Identify which cell holds the provided text, then report its [x, y] central coordinate. 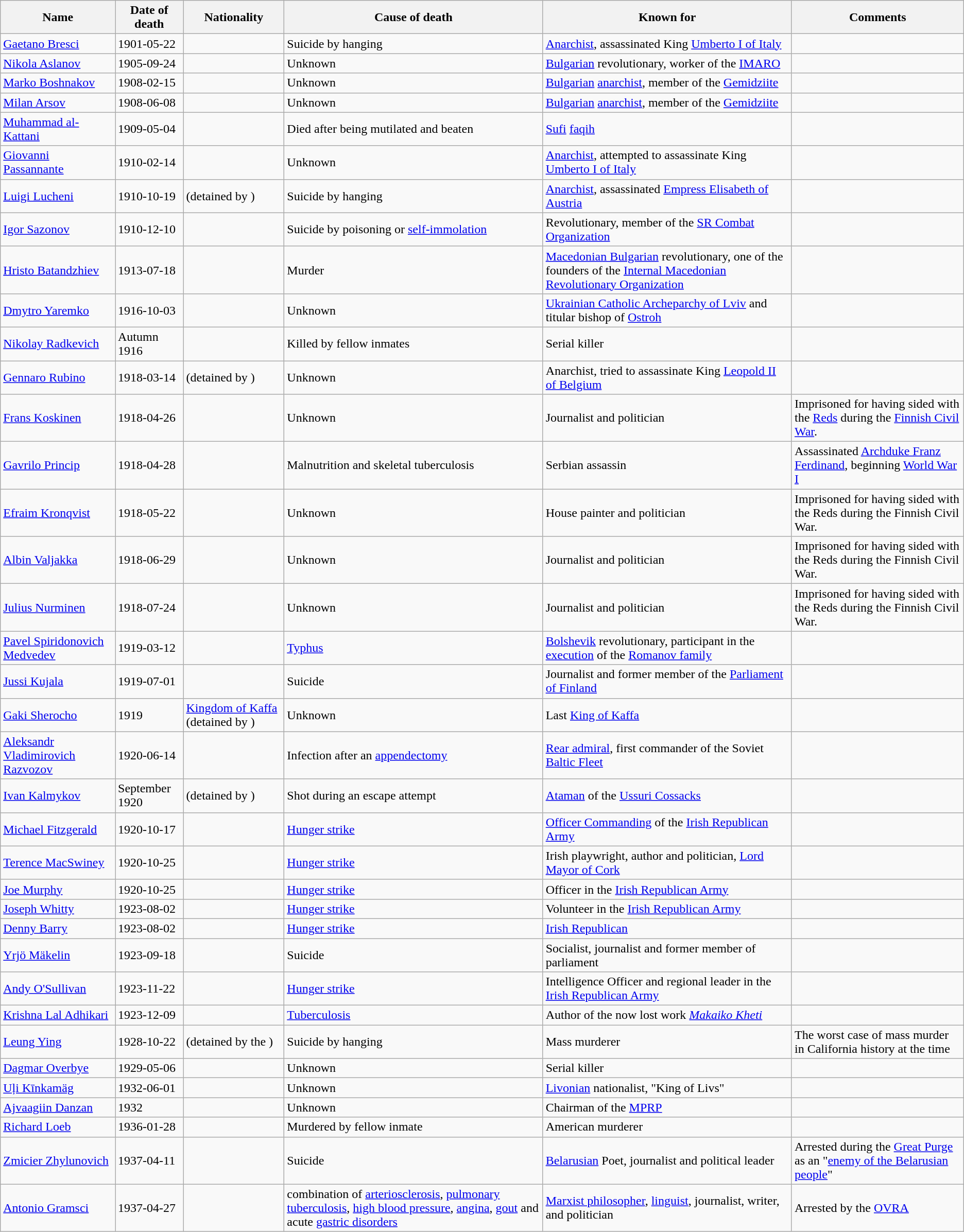
Officer in the Irish Republican Army [667, 889]
1919-03-12 [149, 648]
Richard Loeb [58, 1127]
Giovanni Passannante [58, 163]
Known for [667, 18]
1908-02-15 [149, 83]
Michael Fitzgerald [58, 829]
Last King of Kaffa [667, 715]
Jussi Kujala [58, 682]
1932-06-01 [149, 1088]
1918-03-14 [149, 377]
Dagmar Overbye [58, 1068]
Joe Murphy [58, 889]
1905-09-24 [149, 63]
1913-07-18 [149, 270]
combination of arteriosclerosis, pulmonary tuberculosis, high blood pressure, angina, gout and acute gastric disorders [414, 1208]
Arrested during the Great Purge as an "enemy of the Belarusian people" [877, 1160]
Bulgarian revolutionary, worker of the IMARO [667, 63]
Suicide by poisoning or self-immolation [414, 230]
Ajvaagiin Danzan [58, 1107]
Joseph Whitty [58, 909]
Denny Barry [58, 928]
Died after being mutilated and beaten [414, 129]
Sufi faqih [667, 129]
1937-04-27 [149, 1208]
1923-12-09 [149, 1015]
Macedonian Bulgarian revolutionary, one of the founders of the Internal Macedonian Revolutionary Organization [667, 270]
Gaki Sherocho [58, 715]
Luigi Lucheni [58, 196]
1916-10-03 [149, 310]
Antonio Gramsci [58, 1208]
Anarchist, assassinated King Umberto I of Italy [667, 44]
Socialist, journalist and former member of parliament [667, 955]
Hristo Batandzhiev [58, 270]
1919 [149, 715]
The worst case of mass murder in California history at the time [877, 1042]
Krishna Lal Adhikari [58, 1015]
1918-05-22 [149, 513]
Ivan Kalmykov [58, 796]
Ataman of the Ussuri Cossacks [667, 796]
1929-05-06 [149, 1068]
Yrjö Mäkelin [58, 955]
1923-11-22 [149, 988]
Nikola Aslanov [58, 63]
American murderer [667, 1127]
1909-05-04 [149, 129]
1918-04-28 [149, 465]
Uļi Kīnkamäg [58, 1088]
Andy O'Sullivan [58, 988]
Date of death [149, 18]
1910-10-19 [149, 196]
1923-09-18 [149, 955]
Albin Valjakka [58, 560]
Malnutrition and skeletal tuberculosis [414, 465]
Name [58, 18]
1918-07-24 [149, 608]
(detained by the ) [234, 1042]
Frans Koskinen [58, 418]
Nationality [234, 18]
1928-10-22 [149, 1042]
1910-02-14 [149, 163]
Autumn 1916 [149, 344]
1932 [149, 1107]
Irish Republican [667, 928]
1910-12-10 [149, 230]
Serbian assassin [667, 465]
September 1920 [149, 796]
Ukrainian Catholic Archeparchy of Lviv and titular bishop of Ostroh [667, 310]
1901-05-22 [149, 44]
Leung Ying [58, 1042]
Cause of death [414, 18]
Murdered by fellow inmate [414, 1127]
Muhammad al-Kattani [58, 129]
Revolutionary, member of the SR Combat Organization [667, 230]
1918-04-26 [149, 418]
1936-01-28 [149, 1127]
Anarchist, tried to assassinate King Leopold II of Belgium [667, 377]
Arrested by the OVRA [877, 1208]
Typhus [414, 648]
Irish playwright, author and politician, Lord Mayor of Cork [667, 863]
Author of the now lost work Makaiko Kheti [667, 1015]
House painter and politician [667, 513]
Milan Arsov [58, 102]
Tuberculosis [414, 1015]
Zmicier Zhylunovich [58, 1160]
Rear admiral, first commander of the Soviet Baltic Fleet [667, 755]
Anarchist, assassinated Empress Elisabeth of Austria [667, 196]
Gaetano Bresci [58, 44]
Infection after an appendectomy [414, 755]
Kingdom of Kaffa (detained by ) [234, 715]
Assassinated Archduke Franz Ferdinand, beginning World War I [877, 465]
Julius Nurminen [58, 608]
Officer Commanding of the Irish Republican Army [667, 829]
Chairman of the MPRP [667, 1107]
Volunteer in the Irish Republican Army [667, 909]
Gennaro Rubino [58, 377]
1919-07-01 [149, 682]
Marxist philosopher, linguist, journalist, writer, and politician [667, 1208]
1920-06-14 [149, 755]
Nikolay Radkevich [58, 344]
Killed by fellow inmates [414, 344]
Gavrilo Princip [58, 465]
1920-10-17 [149, 829]
Anarchist, attempted to assassinate King Umberto I of Italy [667, 163]
1937-04-11 [149, 1160]
Marko Boshnakov [58, 83]
Mass murderer [667, 1042]
Pavel Spiridonovich Medvedev [58, 648]
Journalist and former member of the Parliament of Finland [667, 682]
1918-06-29 [149, 560]
Murder [414, 270]
Igor Sazonov [58, 230]
Aleksandr Vladimirovich Razvozov [58, 755]
Intelligence Officer and regional leader in the Irish Republican Army [667, 988]
Bolshevik revolutionary, participant in the execution of the Romanov family [667, 648]
Belarusian Poet, journalist and political leader [667, 1160]
Shot during an escape attempt [414, 796]
Livonian nationalist, "King of Livs" [667, 1088]
Terence MacSwiney [58, 863]
Comments [877, 18]
Dmytro Yaremko [58, 310]
1908-06-08 [149, 102]
Efraim Kronqvist [58, 513]
